For the text-containing cell, return its midpoint in [X, Y] coordinate format. 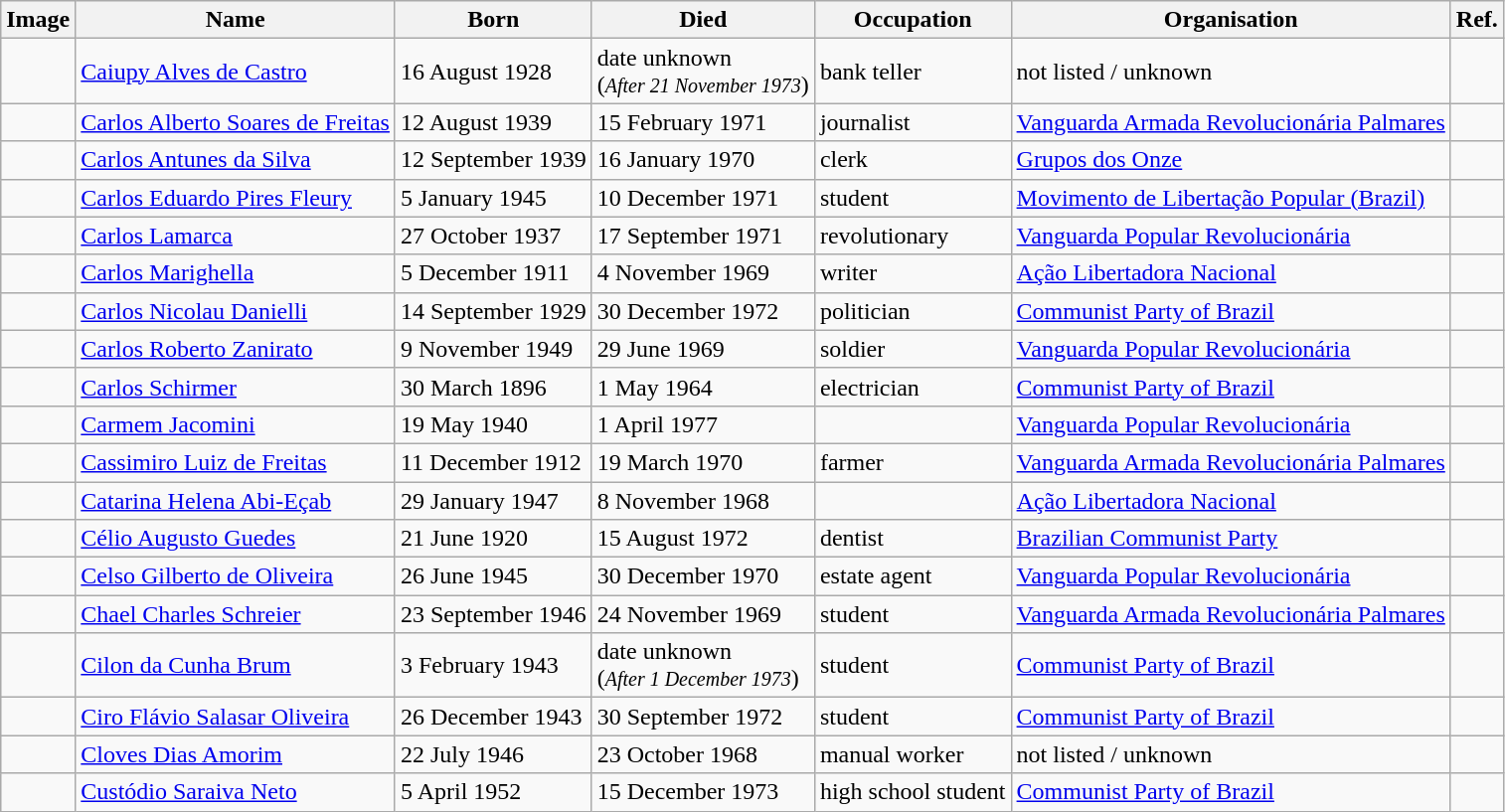
Born [493, 20]
30 September 1972 [703, 717]
dentist [913, 539]
12 August 1939 [493, 122]
Name [236, 20]
8 November 1968 [703, 500]
politician [913, 311]
Cassimiro Luiz de Freitas [236, 462]
clerk [913, 160]
26 December 1943 [493, 717]
3 February 1943 [493, 666]
11 December 1912 [493, 462]
Carlos Lamarca [236, 236]
Organisation [1231, 20]
17 September 1971 [703, 236]
16 August 1928 [493, 72]
Carlos Schirmer [236, 387]
23 September 1946 [493, 614]
Célio Augusto Guedes [236, 539]
23 October 1968 [703, 754]
30 March 1896 [493, 387]
date unknown(After 21 November 1973) [703, 72]
4 November 1969 [703, 273]
farmer [913, 462]
5 April 1952 [493, 792]
Grupos dos Onze [1231, 160]
Brazilian Communist Party [1231, 539]
16 January 1970 [703, 160]
Movimento de Libertação Popular (Brazil) [1231, 198]
5 December 1911 [493, 273]
Catarina Helena Abi-Eçab [236, 500]
22 July 1946 [493, 754]
5 January 1945 [493, 198]
manual worker [913, 754]
10 December 1971 [703, 198]
29 June 1969 [703, 349]
Carlos Roberto Zanirato [236, 349]
Carlos Antunes da Silva [236, 160]
Carlos Nicolau Danielli [236, 311]
Caiupy Alves de Castro [236, 72]
15 February 1971 [703, 122]
Chael Charles Schreier [236, 614]
Custódio Saraiva Neto [236, 792]
9 November 1949 [493, 349]
29 January 1947 [493, 500]
Cilon da Cunha Brum [236, 666]
Carlos Marighella [236, 273]
writer [913, 273]
estate agent [913, 576]
bank teller [913, 72]
Carlos Alberto Soares de Freitas [236, 122]
24 November 1969 [703, 614]
27 October 1937 [493, 236]
1 April 1977 [703, 424]
high school student [913, 792]
26 June 1945 [493, 576]
journalist [913, 122]
Carlos Eduardo Pires Fleury [236, 198]
Celso Gilberto de Oliveira [236, 576]
12 September 1939 [493, 160]
30 December 1972 [703, 311]
1 May 1964 [703, 387]
19 May 1940 [493, 424]
date unknown(After 1 December 1973) [703, 666]
14 September 1929 [493, 311]
revolutionary [913, 236]
21 June 1920 [493, 539]
30 December 1970 [703, 576]
Ref. [1477, 20]
Occupation [913, 20]
Cloves Dias Amorim [236, 754]
15 December 1973 [703, 792]
soldier [913, 349]
Ciro Flávio Salasar Oliveira [236, 717]
19 March 1970 [703, 462]
15 August 1972 [703, 539]
Died [703, 20]
Image [38, 20]
Carmem Jacomini [236, 424]
electrician [913, 387]
